From the cell containing the given text, extract its center point as [X, Y] coordinate. 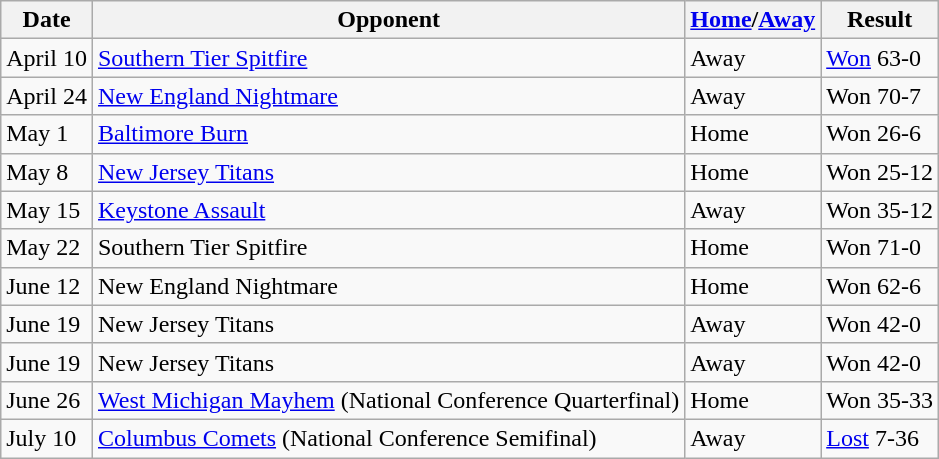
Won 62-6 [880, 286]
Won 35-33 [880, 400]
Won 35-12 [880, 210]
June 12 [47, 286]
Opponent [388, 20]
Date [47, 20]
June 26 [47, 400]
July 10 [47, 438]
April 24 [47, 96]
Won 63-0 [880, 58]
April 10 [47, 58]
Won 70-7 [880, 96]
Lost 7-36 [880, 438]
Home/Away [753, 20]
Won 26-6 [880, 134]
Won 25-12 [880, 172]
May 22 [47, 248]
May 15 [47, 210]
May 8 [47, 172]
Columbus Comets (National Conference Semifinal) [388, 438]
Baltimore Burn [388, 134]
May 1 [47, 134]
Result [880, 20]
Won 71-0 [880, 248]
West Michigan Mayhem (National Conference Quarterfinal) [388, 400]
Keystone Assault [388, 210]
